Provide the (X, Y) coordinate of the cell's center where the given text is located.  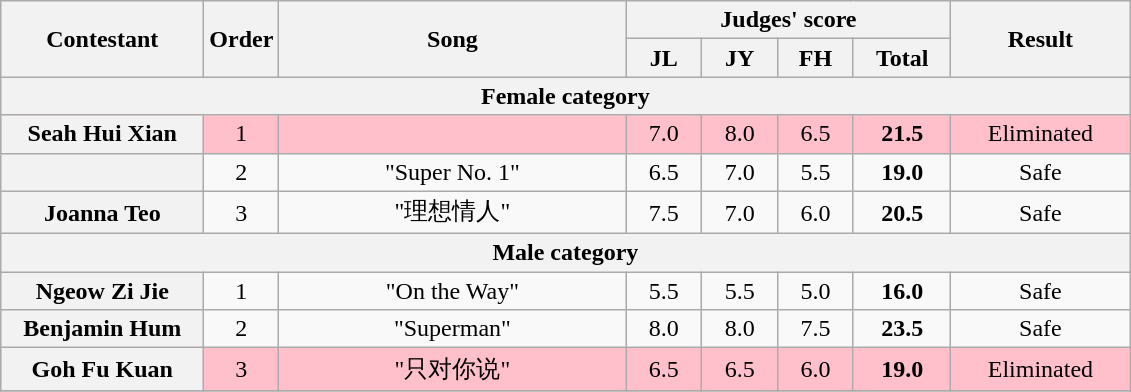
Total (902, 58)
JY (740, 58)
Seah Hui Xian (102, 134)
Goh Fu Kuan (102, 370)
JL (664, 58)
"On the Way" (452, 291)
5.0 (816, 291)
Female category (566, 96)
Ngeow Zi Jie (102, 291)
"Super No. 1" (452, 172)
Joanna Teo (102, 212)
Benjamin Hum (102, 329)
"Superman" (452, 329)
23.5 (902, 329)
Song (452, 39)
16.0 (902, 291)
FH (816, 58)
Male category (566, 253)
Order (242, 39)
20.5 (902, 212)
21.5 (902, 134)
Contestant (102, 39)
"只对你说" (452, 370)
"理想情人" (452, 212)
Result (1040, 39)
Judges' score (788, 20)
